Output the (x, y) coordinate of the center of the cell containing the given text.  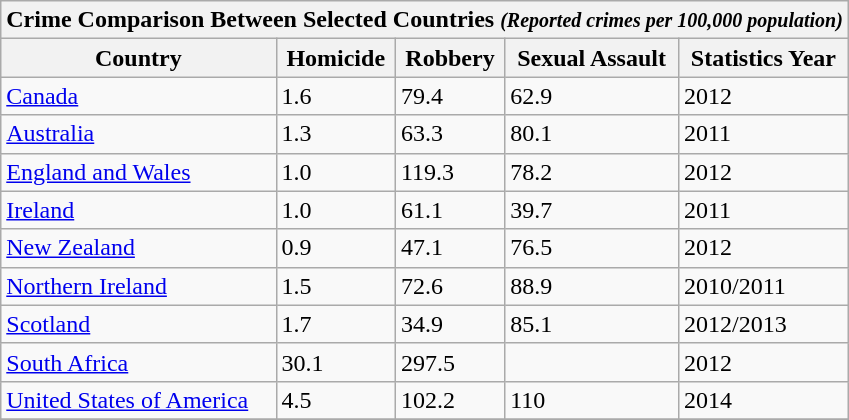
62.9 (592, 96)
1.6 (336, 96)
Northern Ireland (138, 286)
South Africa (138, 362)
30.1 (336, 362)
Australia (138, 134)
61.1 (450, 210)
47.1 (450, 248)
Canada (138, 96)
England and Wales (138, 172)
1.7 (336, 324)
76.5 (592, 248)
34.9 (450, 324)
102.2 (450, 400)
85.1 (592, 324)
80.1 (592, 134)
Country (138, 58)
Homicide (336, 58)
1.5 (336, 286)
Crime Comparison Between Selected Countries (Reported crimes per 100,000 population) (425, 20)
Ireland (138, 210)
63.3 (450, 134)
Statistics Year (763, 58)
119.3 (450, 172)
72.6 (450, 286)
2014 (763, 400)
United States of America (138, 400)
78.2 (592, 172)
88.9 (592, 286)
1.3 (336, 134)
39.7 (592, 210)
2010/2011 (763, 286)
Scotland (138, 324)
79.4 (450, 96)
2012/2013 (763, 324)
Sexual Assault (592, 58)
New Zealand (138, 248)
110 (592, 400)
297.5 (450, 362)
4.5 (336, 400)
0.9 (336, 248)
Robbery (450, 58)
